For the text-containing cell, return its midpoint in [X, Y] coordinate format. 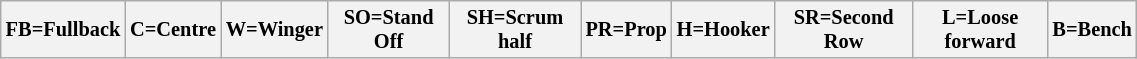
SO=Stand Off [389, 29]
W=Winger [274, 29]
PR=Prop [626, 29]
H=Hooker [724, 29]
FB=Fullback [63, 29]
SH=Scrum half [514, 29]
SR=Second Row [844, 29]
C=Centre [173, 29]
B=Bench [1092, 29]
L=Loose forward [980, 29]
